Provide the (x, y) coordinate of the cell's center where the given text is located.  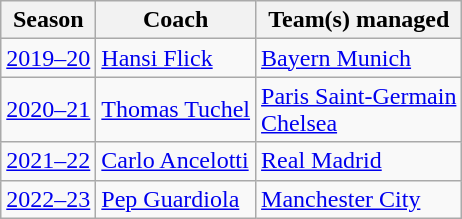
Paris Saint-Germain Chelsea (359, 110)
Team(s) managed (359, 20)
2022–23 (48, 199)
Real Madrid (359, 161)
2021–22 (48, 161)
Season (48, 20)
2019–20 (48, 58)
Pep Guardiola (176, 199)
Hansi Flick (176, 58)
Coach (176, 20)
Manchester City (359, 199)
Carlo Ancelotti (176, 161)
Bayern Munich (359, 58)
Thomas Tuchel (176, 110)
2020–21 (48, 110)
